Return the [x, y] coordinate for the center point of the cell that contains the specified text.  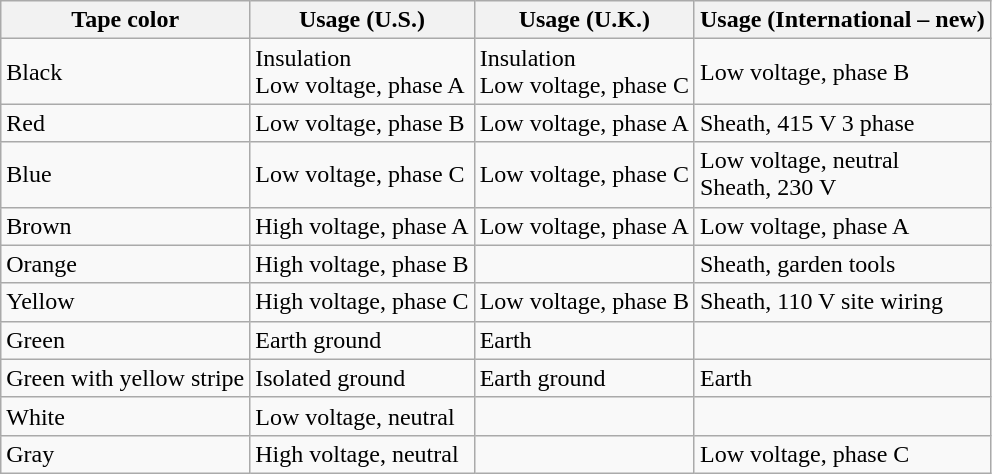
Usage (International – new) [842, 20]
High voltage, phase C [362, 302]
High voltage, neutral [362, 454]
Low voltage, neutralSheath, 230 V [842, 174]
Yellow [126, 302]
Isolated ground [362, 378]
Blue [126, 174]
Insulation Low voltage, phase C [584, 72]
Green [126, 340]
InsulationLow voltage, phase A [362, 72]
Green with yellow stripe [126, 378]
Usage (U.K.) [584, 20]
Black [126, 72]
Red [126, 123]
High voltage, phase A [362, 226]
Sheath, 110 V site wiring [842, 302]
Tape color [126, 20]
Gray [126, 454]
Sheath, 415 V 3 phase [842, 123]
White [126, 416]
Low voltage, neutral [362, 416]
Orange [126, 264]
Sheath, garden tools [842, 264]
Usage (U.S.) [362, 20]
Brown [126, 226]
High voltage, phase B [362, 264]
